Provide the (x, y) coordinate of the cell's center where the given text is located.  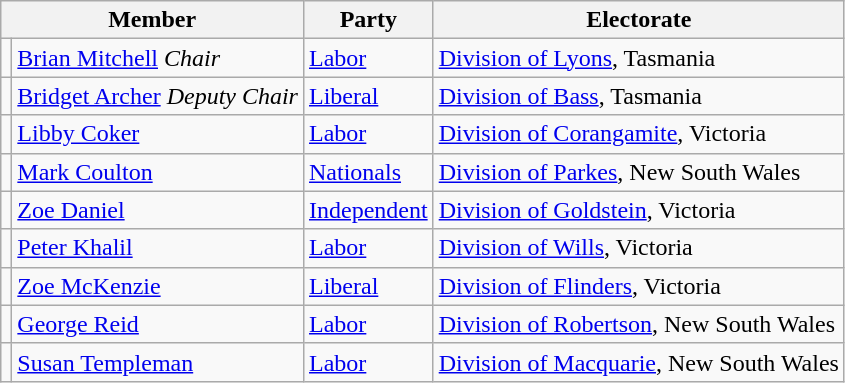
Zoe Daniel (158, 210)
Division of Parkes, New South Wales (638, 172)
Member (152, 20)
Susan Templeman (158, 362)
Nationals (368, 172)
Bridget Archer Deputy Chair (158, 96)
George Reid (158, 324)
Libby Coker (158, 134)
Division of Lyons, Tasmania (638, 58)
Division of Macquarie, New South Wales (638, 362)
Independent (368, 210)
Zoe McKenzie (158, 286)
Peter Khalil (158, 248)
Mark Coulton (158, 172)
Division of Wills, Victoria (638, 248)
Party (368, 20)
Electorate (638, 20)
Brian Mitchell Chair (158, 58)
Division of Flinders, Victoria (638, 286)
Division of Robertson, New South Wales (638, 324)
Division of Corangamite, Victoria (638, 134)
Division of Goldstein, Victoria (638, 210)
Division of Bass, Tasmania (638, 96)
